From the cell containing the given text, extract its center point as (x, y) coordinate. 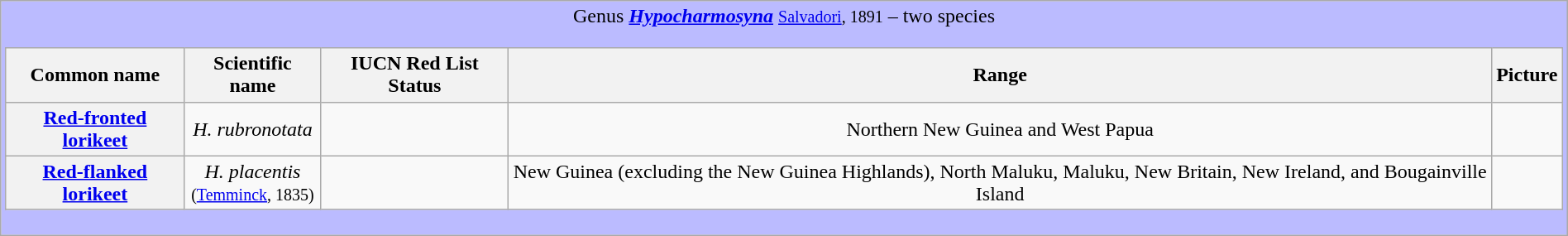
Common name (95, 75)
Red-flanked lorikeet (95, 182)
Northern New Guinea and West Papua (1001, 129)
Picture (1527, 75)
Range (1001, 75)
Red-fronted lorikeet (95, 129)
Scientific name (253, 75)
H. placentis (Temminck, 1835) (253, 182)
IUCN Red List Status (415, 75)
H. rubronotata (253, 129)
New Guinea (excluding the New Guinea Highlands), North Maluku, Maluku, New Britain, New Ireland, and Bougainville Island (1001, 182)
